Detect which cell encompasses the target text, then output its [x, y] center coordinate. 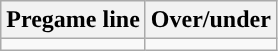
Pregame line [74, 20]
Over/under [210, 20]
